Capture the cell that displays the provided text and extract its [x, y] central coordinate. 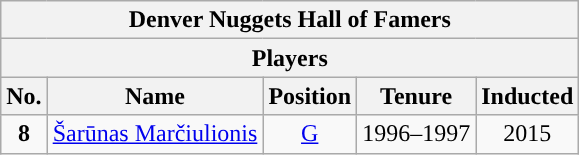
1996–1997 [416, 134]
Inducted [528, 96]
G [310, 134]
Denver Nuggets Hall of Famers [290, 20]
Name [155, 96]
8 [24, 134]
Tenure [416, 96]
Šarūnas Marčiulionis [155, 134]
No. [24, 96]
Position [310, 96]
Players [290, 58]
2015 [528, 134]
